For the text-containing cell, return its midpoint in [X, Y] coordinate format. 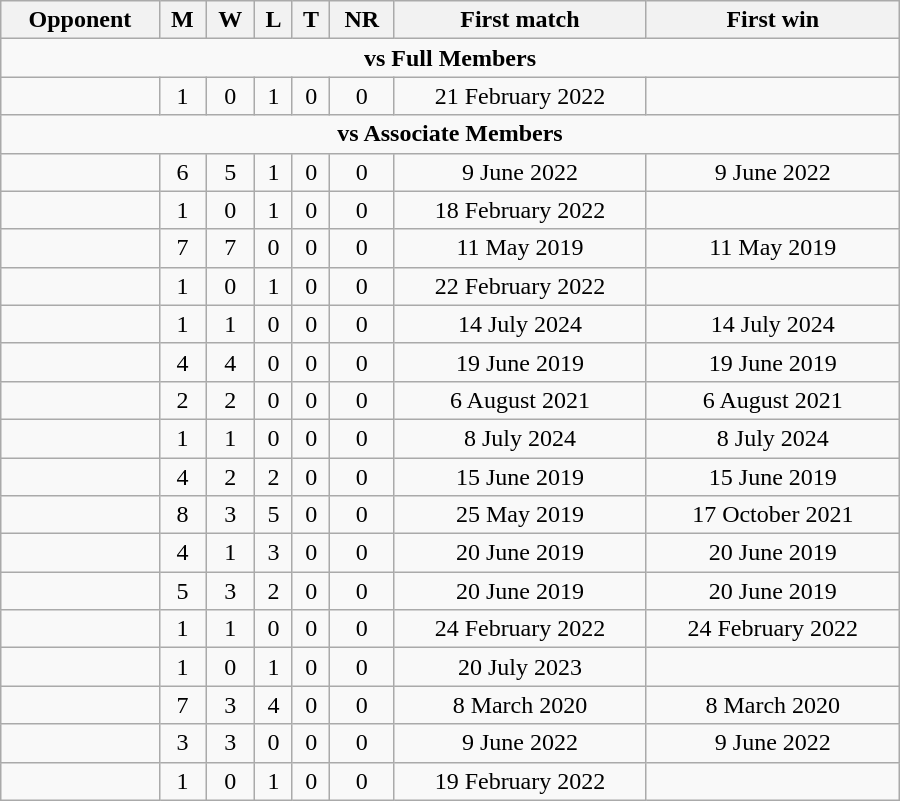
M [182, 20]
22 February 2022 [520, 286]
21 February 2022 [520, 96]
NR [362, 20]
8 [182, 515]
19 February 2022 [520, 781]
17 October 2021 [772, 515]
6 [182, 172]
First win [772, 20]
First match [520, 20]
vs Associate Members [450, 134]
L [274, 20]
W [230, 20]
Opponent [80, 20]
vs Full Members [450, 58]
25 May 2019 [520, 515]
20 July 2023 [520, 667]
T [311, 20]
18 February 2022 [520, 210]
